Return the (x, y) coordinate for the center point of the cell that contains the specified text.  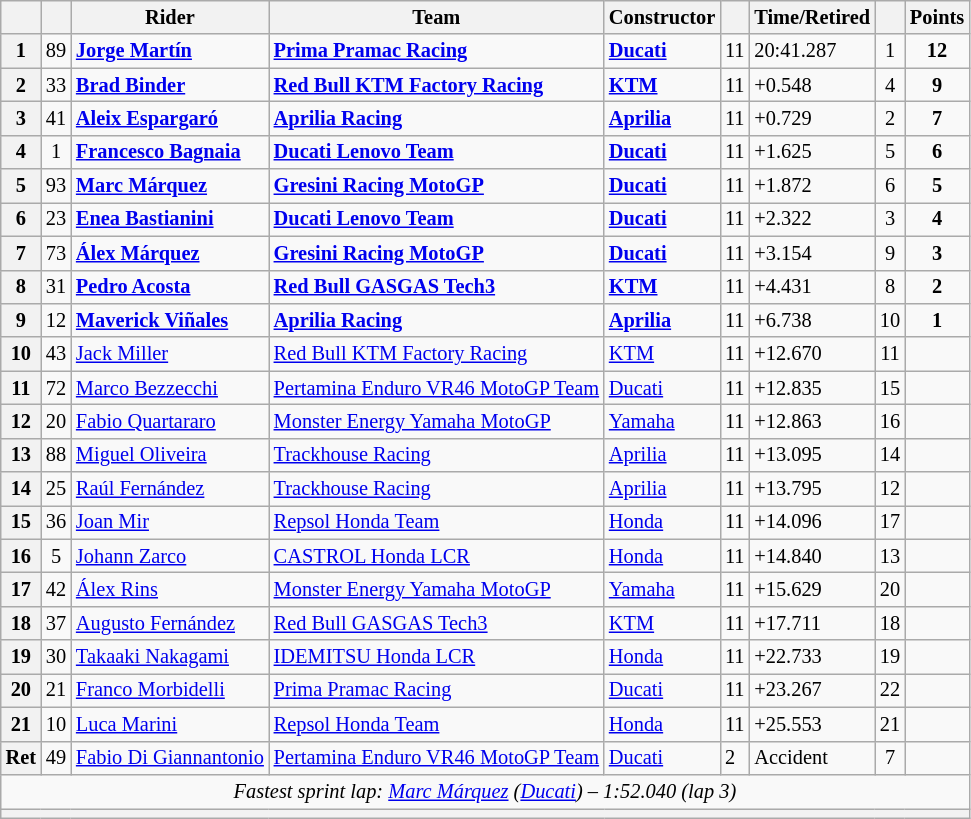
+15.629 (812, 589)
73 (56, 253)
Joan Mir (170, 522)
Constructor (662, 17)
+25.553 (812, 724)
Álex Rins (170, 589)
Takaaki Nakagami (170, 657)
Marco Bezzecchi (170, 388)
25 (56, 489)
Fabio Quartararo (170, 421)
Miguel Oliveira (170, 455)
Brad Binder (170, 85)
22 (890, 690)
+0.548 (812, 85)
+14.096 (812, 522)
+13.095 (812, 455)
72 (56, 388)
49 (56, 758)
23 (56, 219)
36 (56, 522)
Aleix Espargaró (170, 118)
CASTROL Honda LCR (436, 556)
+12.863 (812, 421)
+1.625 (812, 152)
+1.872 (812, 186)
Team (436, 17)
88 (56, 455)
+13.795 (812, 489)
+22.733 (812, 657)
Enea Bastianini (170, 219)
+17.711 (812, 623)
+2.322 (812, 219)
33 (56, 85)
20:41.287 (812, 51)
37 (56, 623)
Rider (170, 17)
30 (56, 657)
+3.154 (812, 253)
Jack Miller (170, 354)
+4.431 (812, 287)
Álex Márquez (170, 253)
Johann Zarco (170, 556)
+12.835 (812, 388)
Franco Morbidelli (170, 690)
43 (56, 354)
Pedro Acosta (170, 287)
+23.267 (812, 690)
Fabio Di Giannantonio (170, 758)
+14.840 (812, 556)
Marc Márquez (170, 186)
42 (56, 589)
89 (56, 51)
+12.670 (812, 354)
Raúl Fernández (170, 489)
Accident (812, 758)
Time/Retired (812, 17)
Luca Marini (170, 724)
93 (56, 186)
31 (56, 287)
Jorge Martín (170, 51)
Maverick Viñales (170, 320)
IDEMITSU Honda LCR (436, 657)
Fastest sprint lap: Marc Márquez (Ducati) – 1:52.040 (lap 3) (485, 791)
Francesco Bagnaia (170, 152)
Ret (21, 758)
41 (56, 118)
+6.738 (812, 320)
Points (937, 17)
Augusto Fernández (170, 623)
+0.729 (812, 118)
